Identify which cell holds the provided text, then report its (x, y) central coordinate. 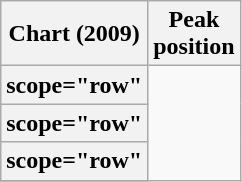
Chart (2009) (74, 34)
Peakposition (194, 34)
